Pinpoint the cell where the given text exists, returning its [x, y] midpoint coordinate. 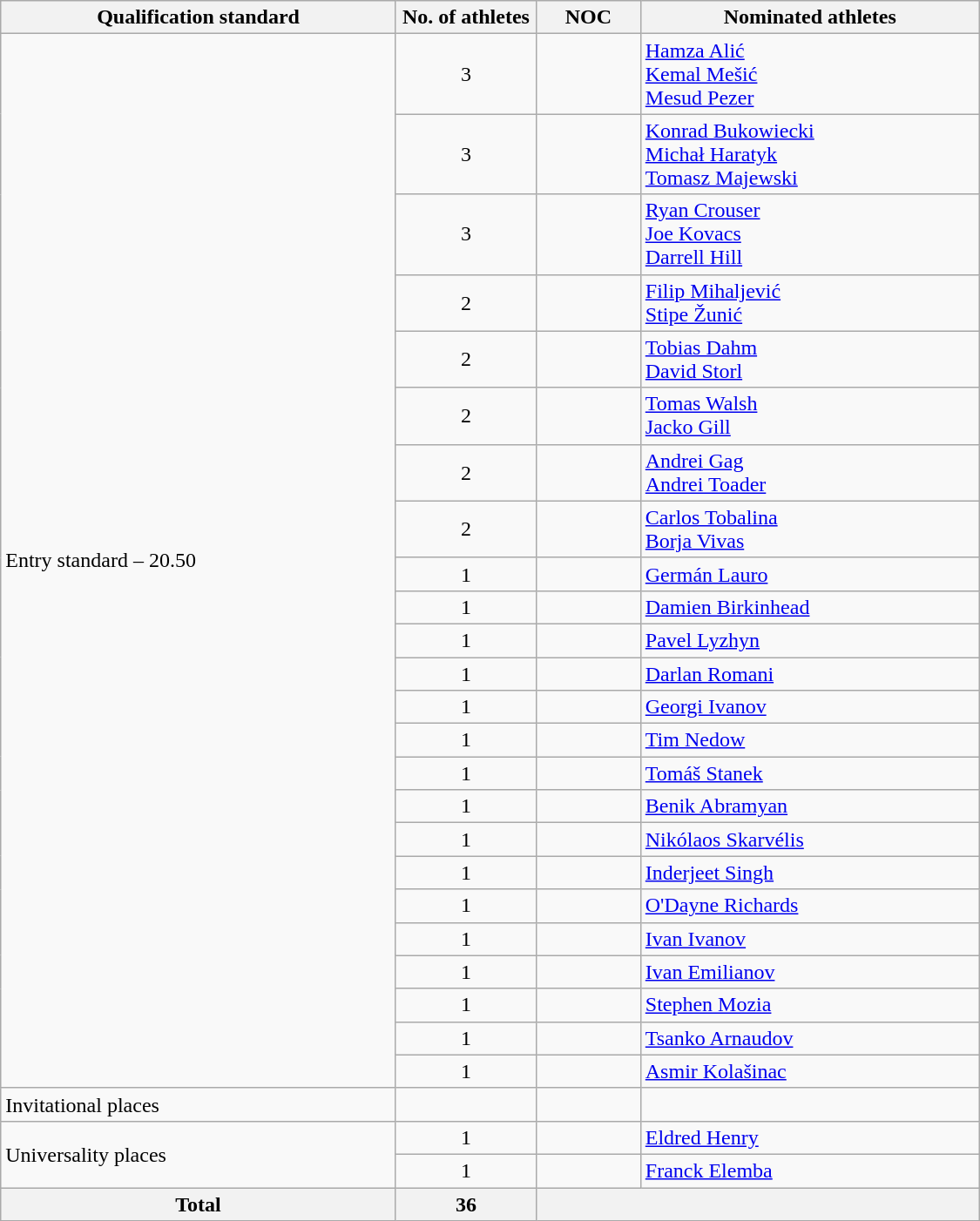
Stephen Mozia [810, 1005]
Darlan Romani [810, 673]
Ryan CrouserJoe Kovacs Darrell Hill [810, 234]
Filip MihaljevićStipe Žunić [810, 303]
Tomas WalshJacko Gill [810, 416]
Asmir Kolašinac [810, 1071]
Ivan Emilianov [810, 972]
Nominated athletes [810, 17]
Tobias DahmDavid Storl [810, 359]
Benik Abramyan [810, 806]
Tim Nedow [810, 740]
Entry standard – 20.50 [199, 561]
Universality places [199, 1154]
Eldred Henry [810, 1137]
Damien Birkinhead [810, 607]
Hamza AlićKemal MešićMesud Pezer [810, 74]
Nikólaos Skarvélis [810, 840]
Georgi Ivanov [810, 707]
Ivan Ivanov [810, 939]
NOC [588, 17]
Germán Lauro [810, 574]
Inderjeet Singh [810, 873]
Franck Elemba [810, 1170]
Invitational places [199, 1104]
Konrad BukowieckiMichał HaratykTomasz Majewski [810, 154]
Total [199, 1204]
O'Dayne Richards [810, 906]
Qualification standard [199, 17]
Carlos TobalinaBorja Vivas [810, 530]
36 [465, 1204]
Andrei GagAndrei Toader [810, 472]
No. of athletes [465, 17]
Tomáš Stanek [810, 773]
Pavel Lyzhyn [810, 640]
Tsanko Arnaudov [810, 1038]
